Extract the [X, Y] coordinate from the center of the cell holding the provided text.  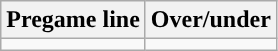
Pregame line [74, 20]
Over/under [210, 20]
